Return (X, Y) of the center of cell containing provided text 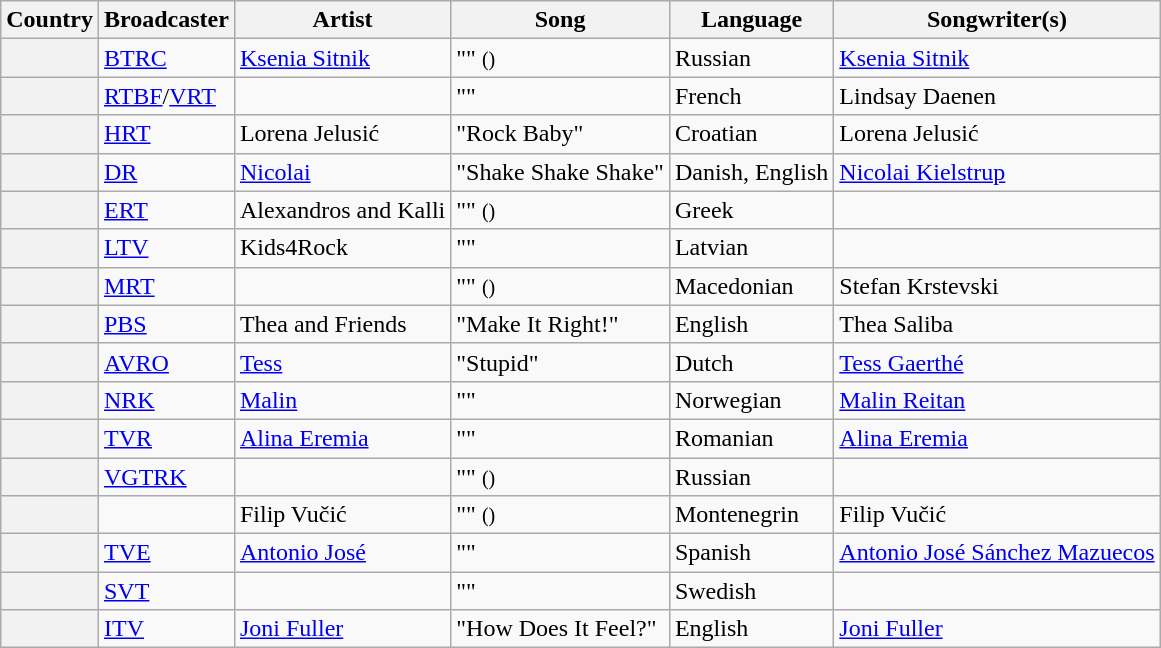
Tess (342, 362)
Nicolai (342, 172)
Thea Saliba (997, 324)
PBS (166, 324)
BTRC (166, 58)
RTBF/VRT (166, 96)
TVE (166, 553)
Norwegian (751, 400)
DR (166, 172)
"Make It Right!" (560, 324)
Spanish (751, 553)
HRT (166, 134)
Latvian (751, 248)
Nicolai Kielstrup (997, 172)
Song (560, 20)
ITV (166, 629)
VGTRK (166, 477)
Macedonian (751, 286)
"How Does It Feel?" (560, 629)
Montenegrin (751, 515)
Tess Gaerthé (997, 362)
Thea and Friends (342, 324)
MRT (166, 286)
"Shake Shake Shake" (560, 172)
Artist (342, 20)
"Stupid" (560, 362)
ERT (166, 210)
Malin (342, 400)
Romanian (751, 438)
Lindsay Daenen (997, 96)
"Rock Baby" (560, 134)
SVT (166, 591)
Croatian (751, 134)
Stefan Krstevski (997, 286)
French (751, 96)
Antonio José (342, 553)
NRK (166, 400)
Country (50, 20)
AVRO (166, 362)
LTV (166, 248)
Malin Reitan (997, 400)
Antonio José Sánchez Mazuecos (997, 553)
Kids4Rock (342, 248)
Language (751, 20)
Swedish (751, 591)
Dutch (751, 362)
Alexandros and Kalli (342, 210)
Danish, English (751, 172)
Greek (751, 210)
TVR (166, 438)
Broadcaster (166, 20)
Songwriter(s) (997, 20)
